Return (x, y) of the center of cell containing provided text 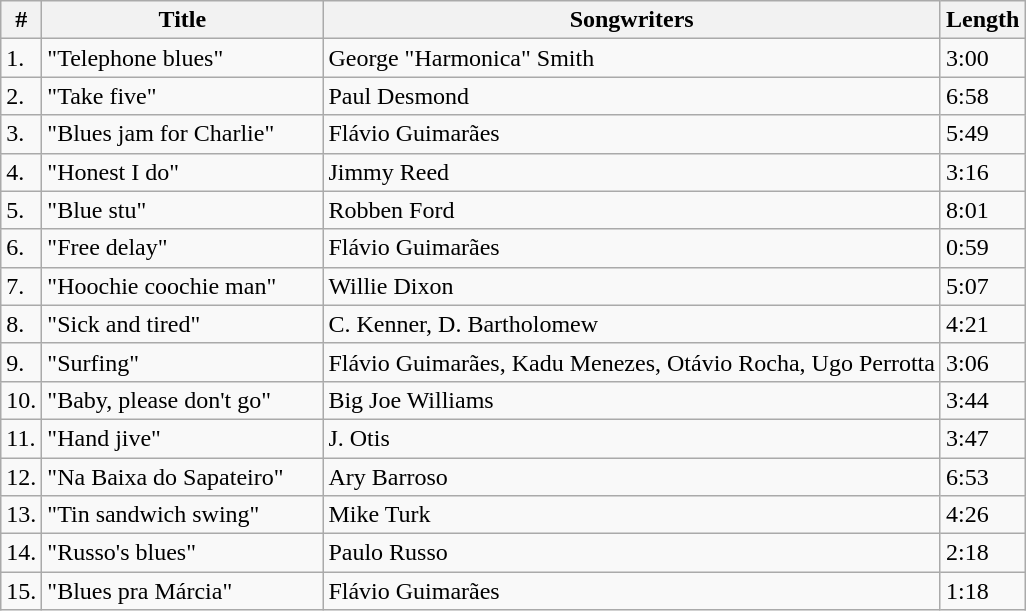
6:58 (982, 96)
2. (22, 96)
"Surfing" (182, 362)
Robben Ford (632, 210)
13. (22, 515)
"Na Baixa do Sapateiro" (182, 477)
Songwriters (632, 20)
1:18 (982, 591)
14. (22, 553)
Big Joe Williams (632, 400)
8. (22, 324)
George "Harmonica" Smith (632, 58)
"Free delay" (182, 248)
"Blue stu" (182, 210)
Paulo Russo (632, 553)
Title (182, 20)
6:53 (982, 477)
Flávio Guimarães, Kadu Menezes, Otávio Rocha, Ugo Perrotta (632, 362)
"Honest I do" (182, 172)
3:44 (982, 400)
3:47 (982, 438)
"Blues jam for Charlie" (182, 134)
C. Kenner, D. Bartholomew (632, 324)
12. (22, 477)
3:16 (982, 172)
"Tin sandwich swing" (182, 515)
"Take five" (182, 96)
"Baby, please don't go" (182, 400)
3:06 (982, 362)
7. (22, 286)
"Russo's blues" (182, 553)
5. (22, 210)
J. Otis (632, 438)
1. (22, 58)
4:26 (982, 515)
Jimmy Reed (632, 172)
15. (22, 591)
6. (22, 248)
Willie Dixon (632, 286)
# (22, 20)
Ary Barroso (632, 477)
5:07 (982, 286)
4. (22, 172)
5:49 (982, 134)
2:18 (982, 553)
0:59 (982, 248)
4:21 (982, 324)
3. (22, 134)
Paul Desmond (632, 96)
8:01 (982, 210)
"Telephone blues" (182, 58)
"Sick and tired" (182, 324)
"Hoochie coochie man" (182, 286)
"Blues pra Márcia" (182, 591)
"Hand jive" (182, 438)
Length (982, 20)
Mike Turk (632, 515)
10. (22, 400)
11. (22, 438)
3:00 (982, 58)
9. (22, 362)
